Scan for the cell matching the given text and deliver its [X, Y] coordinate at center. 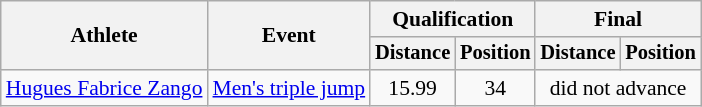
15.99 [412, 88]
Athlete [104, 36]
did not advance [618, 88]
Event [288, 36]
Final [618, 19]
Hugues Fabrice Zango [104, 88]
Men's triple jump [288, 88]
34 [495, 88]
Qualification [452, 19]
